Determine the (X, Y) coordinate at the center of the cell enclosing the given text.  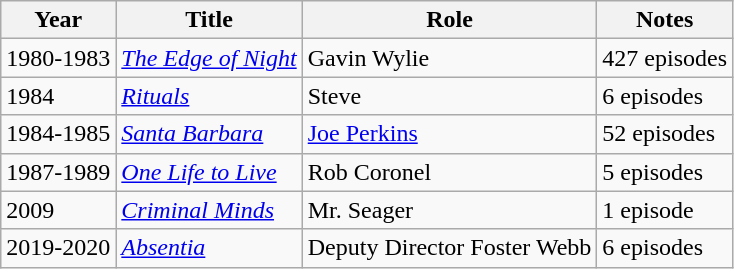
2009 (58, 210)
Rob Coronel (450, 172)
Joe Perkins (450, 134)
The Edge of Night (209, 58)
Gavin Wylie (450, 58)
Absentia (209, 248)
1984 (58, 96)
427 episodes (665, 58)
One Life to Live (209, 172)
Criminal Minds (209, 210)
5 episodes (665, 172)
Title (209, 20)
1980-1983 (58, 58)
Year (58, 20)
Notes (665, 20)
2019-2020 (58, 248)
Role (450, 20)
Mr. Seager (450, 210)
52 episodes (665, 134)
1987-1989 (58, 172)
Rituals (209, 96)
Santa Barbara (209, 134)
Steve (450, 96)
Deputy Director Foster Webb (450, 248)
1 episode (665, 210)
1984-1985 (58, 134)
